Locate the cell with the specified text and output its (x, y) center coordinate. 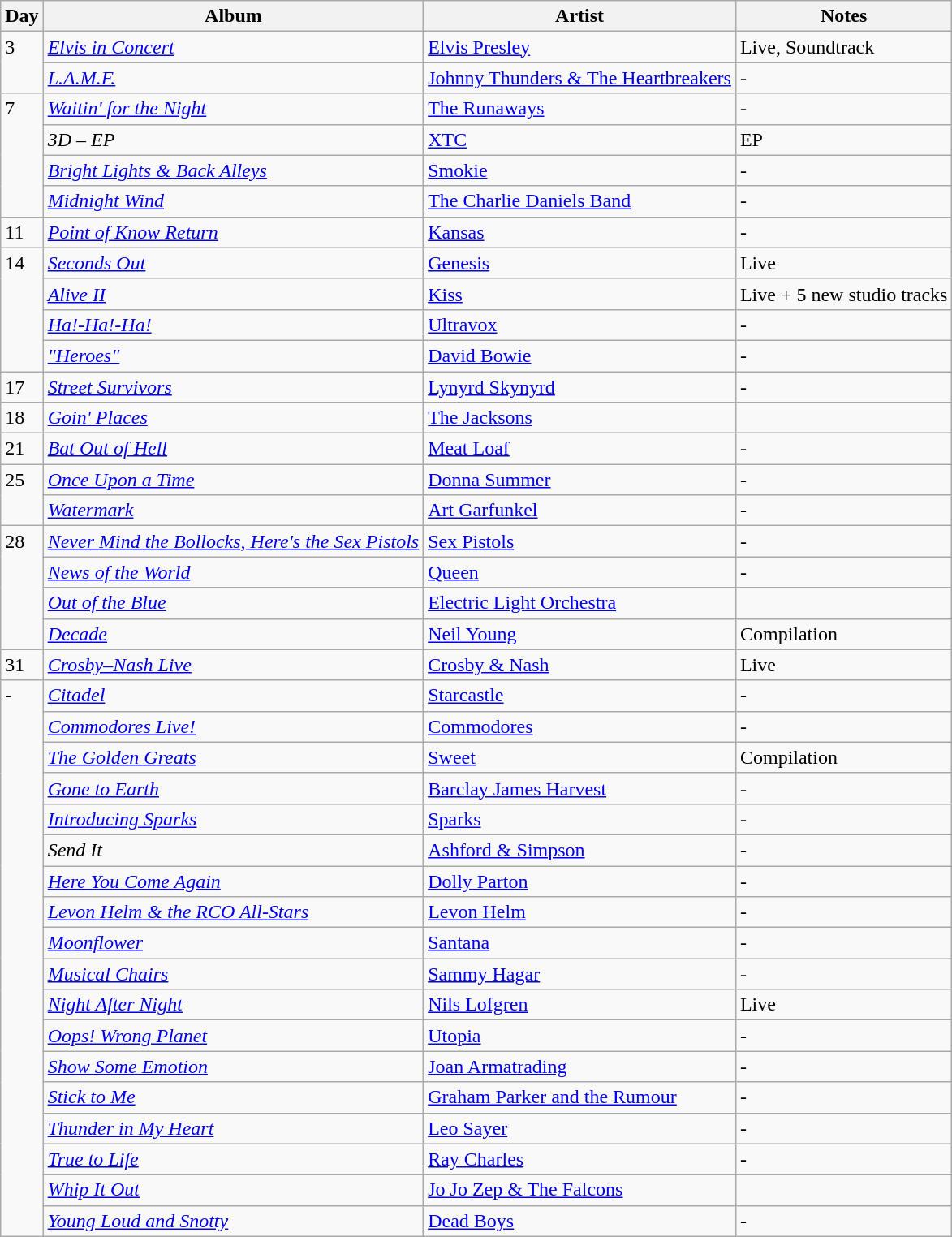
Album (234, 16)
News of the World (234, 572)
Send It (234, 850)
Out of the Blue (234, 603)
3 (22, 62)
Electric Light Orchestra (579, 603)
14 (22, 309)
Stick to Me (234, 1097)
Here You Come Again (234, 881)
The Runaways (579, 109)
11 (22, 232)
3D – EP (234, 140)
7 (22, 155)
Dead Boys (579, 1221)
Whip It Out (234, 1190)
Notes (844, 16)
Gone to Earth (234, 788)
Point of Know Return (234, 232)
Elvis in Concert (234, 47)
21 (22, 449)
Smokie (579, 170)
Queen (579, 572)
Ultravox (579, 325)
Lynyrd Skynyrd (579, 387)
17 (22, 387)
Introducing Sparks (234, 819)
Nils Lofgren (579, 1005)
Waitin' for the Night (234, 109)
28 (22, 588)
Meat Loaf (579, 449)
"Heroes" (234, 356)
Santana (579, 943)
Sparks (579, 819)
Live, Soundtrack (844, 47)
Musical Chairs (234, 974)
Sweet (579, 757)
Levon Helm (579, 912)
Artist (579, 16)
Graham Parker and the Rumour (579, 1097)
Sex Pistols (579, 541)
Leo Sayer (579, 1128)
Crosby–Nash Live (234, 665)
Never Mind the Bollocks, Here's the Sex Pistols (234, 541)
Goin' Places (234, 418)
Barclay James Harvest (579, 788)
Bright Lights & Back Alleys (234, 170)
Donna Summer (579, 480)
Neil Young (579, 634)
Commodores Live! (234, 726)
Utopia (579, 1036)
Dolly Parton (579, 881)
Ha!-Ha!-Ha! (234, 325)
Show Some Emotion (234, 1067)
Seconds Out (234, 263)
Alive II (234, 294)
The Jacksons (579, 418)
31 (22, 665)
Kiss (579, 294)
Starcastle (579, 696)
Johnny Thunders & The Heartbreakers (579, 78)
Crosby & Nash (579, 665)
25 (22, 495)
Levon Helm & the RCO All-Stars (234, 912)
Once Upon a Time (234, 480)
Ashford & Simpson (579, 850)
Ray Charles (579, 1159)
Day (22, 16)
David Bowie (579, 356)
Oops! Wrong Planet (234, 1036)
XTC (579, 140)
18 (22, 418)
Bat Out of Hell (234, 449)
Sammy Hagar (579, 974)
L.A.M.F. (234, 78)
Decade (234, 634)
Thunder in My Heart (234, 1128)
Genesis (579, 263)
Moonflower (234, 943)
EP (844, 140)
Citadel (234, 696)
Midnight Wind (234, 201)
Street Survivors (234, 387)
Watermark (234, 511)
Commodores (579, 726)
Young Loud and Snotty (234, 1221)
Live + 5 new studio tracks (844, 294)
Night After Night (234, 1005)
Kansas (579, 232)
The Golden Greats (234, 757)
The Charlie Daniels Band (579, 201)
Elvis Presley (579, 47)
Art Garfunkel (579, 511)
Joan Armatrading (579, 1067)
Jo Jo Zep & The Falcons (579, 1190)
True to Life (234, 1159)
